Locate the cell with the specified text and output its (x, y) center coordinate. 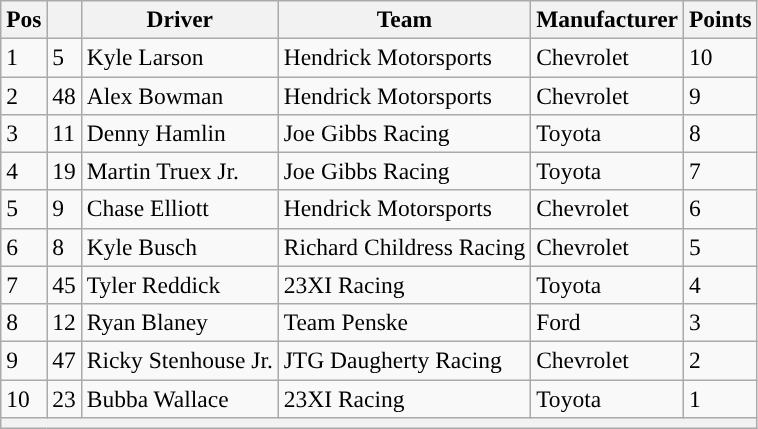
Driver (180, 19)
Kyle Larson (180, 57)
Richard Childress Racing (404, 247)
Chase Elliott (180, 209)
JTG Daugherty Racing (404, 360)
19 (64, 171)
Points (720, 19)
Team (404, 19)
Ford (608, 322)
Manufacturer (608, 19)
47 (64, 360)
Ryan Blaney (180, 322)
45 (64, 285)
Tyler Reddick (180, 285)
12 (64, 322)
Denny Hamlin (180, 133)
Pos (24, 19)
Kyle Busch (180, 247)
Alex Bowman (180, 95)
Bubba Wallace (180, 398)
Team Penske (404, 322)
Martin Truex Jr. (180, 171)
48 (64, 95)
23 (64, 398)
11 (64, 133)
Ricky Stenhouse Jr. (180, 360)
